Return [X, Y] of the center of cell containing provided text 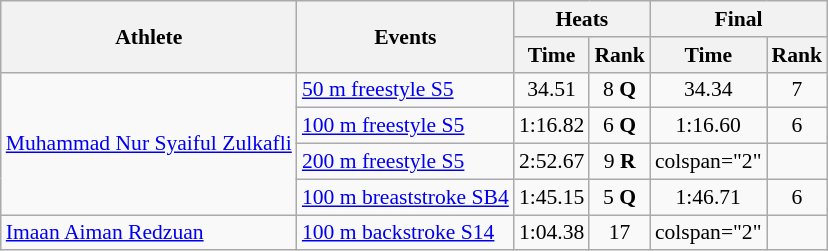
1:16.82 [552, 126]
17 [620, 233]
Athlete [149, 36]
9 R [620, 162]
1:46.71 [708, 197]
2:52.67 [552, 162]
Events [406, 36]
5 Q [620, 197]
34.51 [552, 90]
7 [798, 90]
Heats [582, 19]
1:16.60 [708, 126]
Muhammad Nur Syaiful Zulkafli [149, 143]
1:04.38 [552, 233]
100 m breaststroke SB4 [406, 197]
200 m freestyle S5 [406, 162]
8 Q [620, 90]
Imaan Aiman Redzuan [149, 233]
100 m freestyle S5 [406, 126]
50 m freestyle S5 [406, 90]
6 Q [620, 126]
34.34 [708, 90]
100 m backstroke S14 [406, 233]
Final [738, 19]
1:45.15 [552, 197]
